For the text-containing cell, return its midpoint in [X, Y] coordinate format. 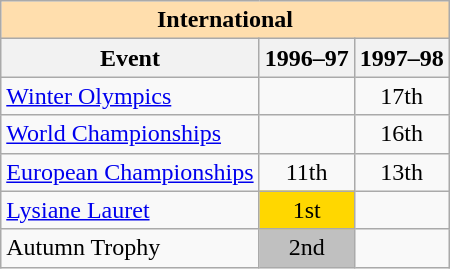
European Championships [130, 172]
1996–97 [306, 58]
Lysiane Lauret [130, 210]
13th [402, 172]
1st [306, 210]
1997–98 [402, 58]
Autumn Trophy [130, 248]
Event [130, 58]
16th [402, 134]
11th [306, 172]
2nd [306, 248]
World Championships [130, 134]
17th [402, 96]
Winter Olympics [130, 96]
International [225, 20]
